Provide the (x, y) coordinate of the cell's center where the given text is located.  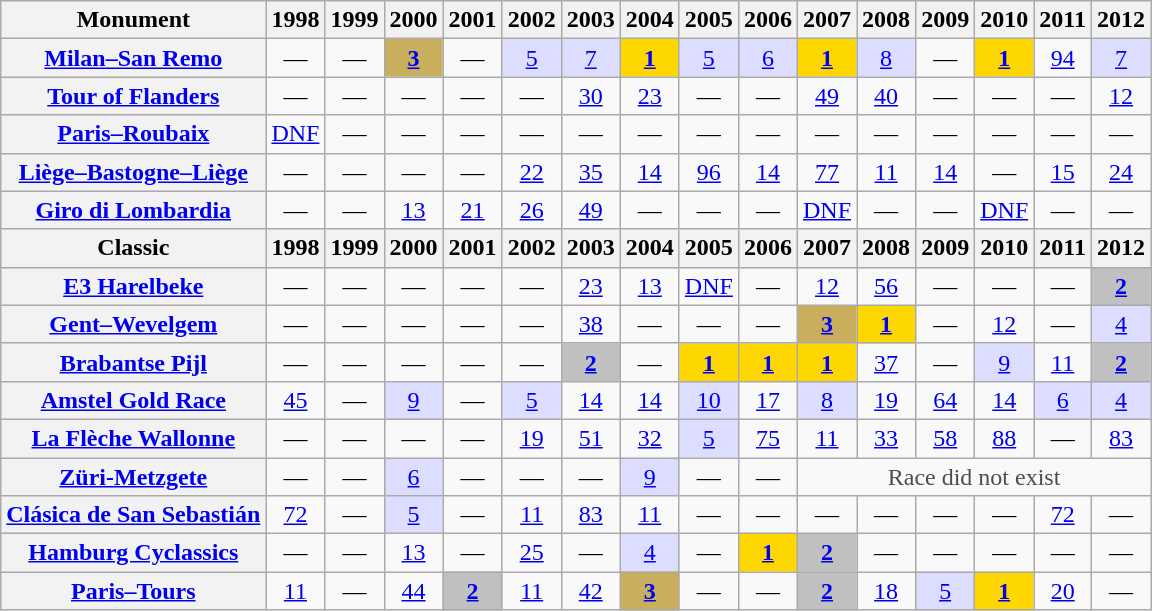
Brabantse Pijl (134, 362)
64 (946, 400)
10 (708, 400)
E3 Harelbeke (134, 286)
77 (826, 172)
Hamburg Cyclassics (134, 553)
26 (532, 210)
40 (886, 96)
La Flèche Wallonne (134, 438)
96 (708, 172)
Monument (134, 20)
Tour of Flanders (134, 96)
Liège–Bastogne–Liège (134, 172)
75 (768, 438)
Milan–San Remo (134, 58)
Amstel Gold Race (134, 400)
Gent–Wevelgem (134, 324)
33 (886, 438)
Classic (134, 248)
22 (532, 172)
51 (590, 438)
Giro di Lombardia (134, 210)
21 (472, 210)
38 (590, 324)
25 (532, 553)
Paris–Roubaix (134, 134)
58 (946, 438)
45 (296, 400)
56 (886, 286)
24 (1122, 172)
15 (1063, 172)
Paris–Tours (134, 591)
17 (768, 400)
20 (1063, 591)
32 (650, 438)
37 (886, 362)
44 (414, 591)
35 (590, 172)
Race did not exist (974, 477)
42 (590, 591)
30 (590, 96)
88 (1004, 438)
18 (886, 591)
94 (1063, 58)
Züri-Metzgete (134, 477)
Clásica de San Sebastián (134, 515)
